Find where the given text appears and provide that cell's center as (X, Y) coordinate. 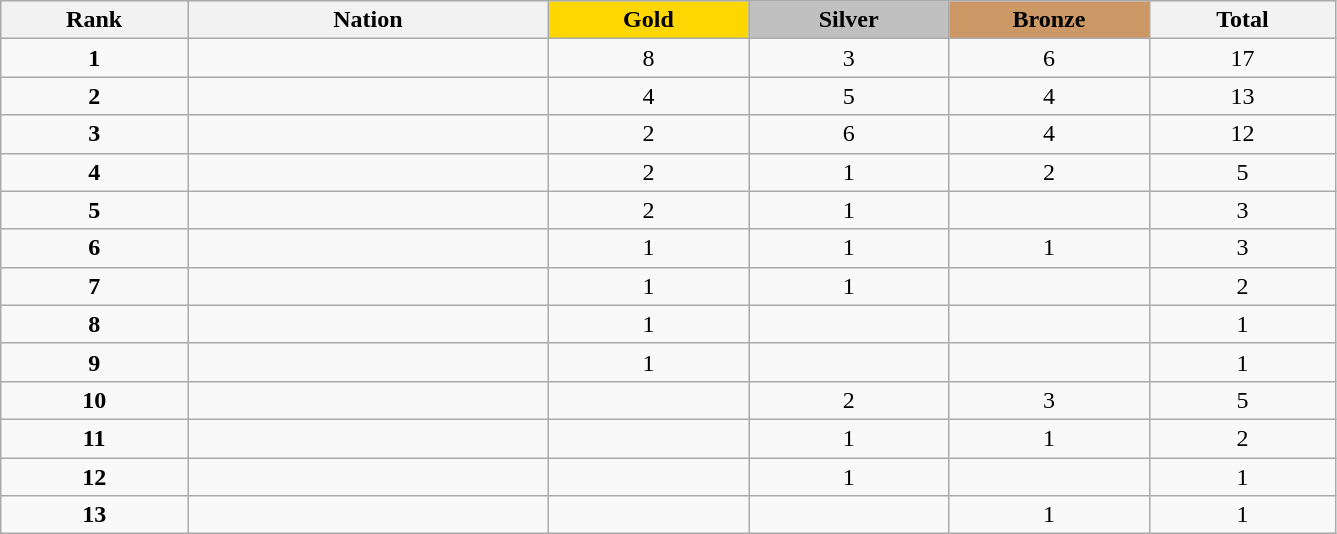
10 (94, 400)
7 (94, 286)
11 (94, 438)
Total (1242, 20)
Silver (849, 20)
Gold (648, 20)
Rank (94, 20)
Bronze (1049, 20)
9 (94, 362)
17 (1242, 58)
Nation (368, 20)
